Find where the given text appears and provide that cell's center as [X, Y] coordinate. 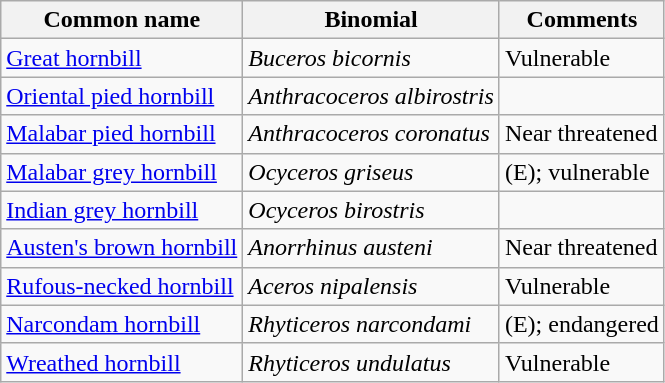
Buceros bicornis [372, 58]
(E); endangered [582, 324]
Anthracoceros albirostris [372, 96]
Indian grey hornbill [122, 210]
Aceros nipalensis [372, 286]
Rhyticeros narcondami [372, 324]
Anthracoceros coronatus [372, 134]
Wreathed hornbill [122, 362]
Comments [582, 20]
Oriental pied hornbill [122, 96]
Rufous-necked hornbill [122, 286]
Common name [122, 20]
Ocyceros birostris [372, 210]
(E); vulnerable [582, 172]
Ocyceros griseus [372, 172]
Malabar pied hornbill [122, 134]
Malabar grey hornbill [122, 172]
Austen's brown hornbill [122, 248]
Anorrhinus austeni [372, 248]
Rhyticeros undulatus [372, 362]
Narcondam hornbill [122, 324]
Great hornbill [122, 58]
Binomial [372, 20]
